Extract the (x, y) coordinate from the center of the cell holding the provided text.  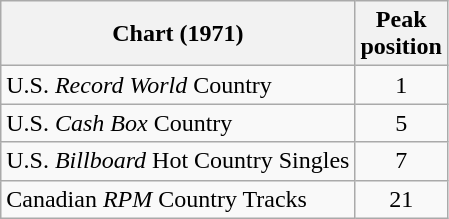
Canadian RPM Country Tracks (178, 199)
7 (401, 161)
Chart (1971) (178, 34)
U.S. Billboard Hot Country Singles (178, 161)
5 (401, 123)
U.S. Cash Box Country (178, 123)
1 (401, 85)
U.S. Record World Country (178, 85)
21 (401, 199)
Peakposition (401, 34)
